Scan for the cell matching the given text and deliver its [X, Y] coordinate at center. 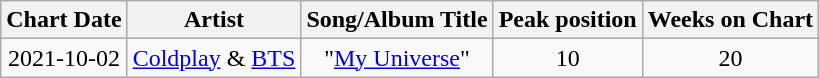
Song/Album Title [397, 20]
Chart Date [64, 20]
Coldplay & BTS [214, 58]
10 [568, 58]
20 [730, 58]
2021-10-02 [64, 58]
Weeks on Chart [730, 20]
Artist [214, 20]
"My Universe" [397, 58]
Peak position [568, 20]
